Provide the [x, y] coordinate of the cell's center where the given text is located.  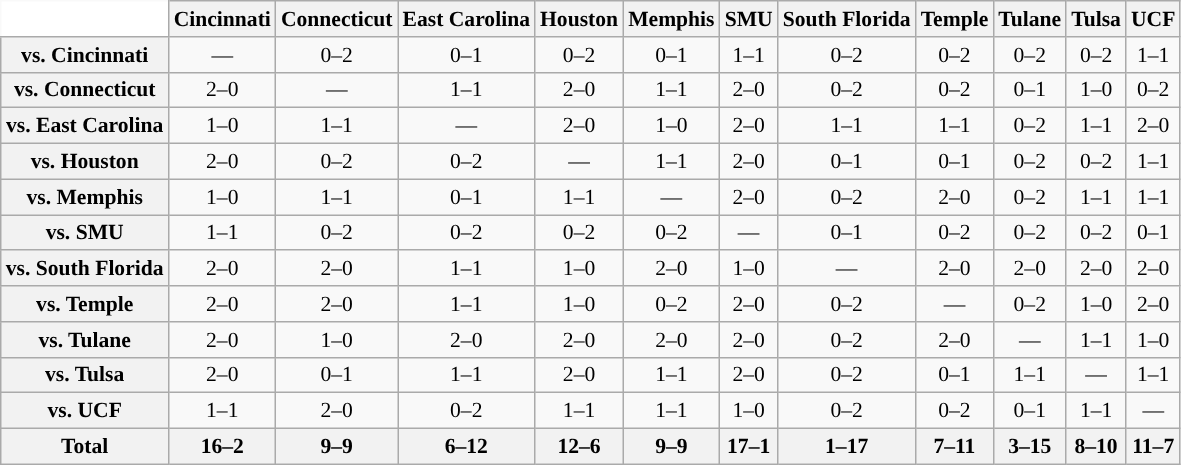
East Carolina [466, 19]
vs. Connecticut [85, 90]
vs. Houston [85, 162]
vs. Temple [85, 304]
vs. Memphis [85, 197]
12–6 [579, 447]
Tulane [1030, 19]
16–2 [222, 447]
vs. UCF [85, 411]
Tulsa [1096, 19]
Total [85, 447]
vs. South Florida [85, 269]
Cincinnati [222, 19]
vs. Cincinnati [85, 55]
Memphis [671, 19]
11–7 [1153, 447]
vs. Tulsa [85, 375]
Temple [955, 19]
1–17 [847, 447]
South Florida [847, 19]
Houston [579, 19]
8–10 [1096, 447]
vs. SMU [85, 233]
SMU [749, 19]
vs. Tulane [85, 340]
UCF [1153, 19]
3–15 [1030, 447]
6–12 [466, 447]
7–11 [955, 447]
17–1 [749, 447]
vs. East Carolina [85, 126]
Connecticut [337, 19]
